Find where the given text appears and provide that cell's center as (X, Y) coordinate. 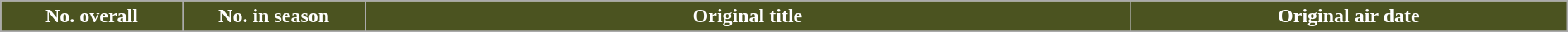
No. in season (274, 16)
No. overall (92, 16)
Original air date (1348, 16)
Original title (748, 16)
